Provide the (x, y) coordinate of the cell's center where the given text is located.  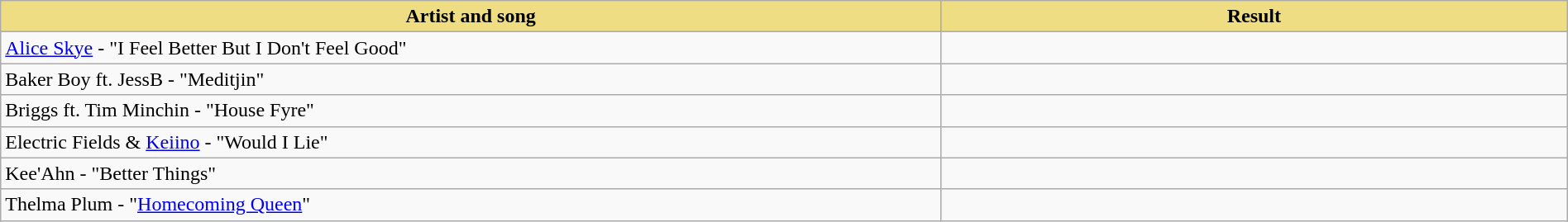
Briggs ft. Tim Minchin - "House Fyre" (471, 111)
Baker Boy ft. JessB - "Meditjin" (471, 79)
Kee'Ahn - "Better Things" (471, 173)
Thelma Plum - "Homecoming Queen" (471, 205)
Artist and song (471, 17)
Alice Skye - "I Feel Better But I Don't Feel Good" (471, 48)
Result (1254, 17)
Electric Fields & Keiino - "Would I Lie" (471, 142)
